Output the (X, Y) coordinate of the center of the cell containing the given text.  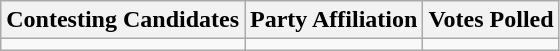
Contesting Candidates (123, 20)
Party Affiliation (334, 20)
Votes Polled (491, 20)
